Determine the (X, Y) coordinate at the center of the cell enclosing the given text.  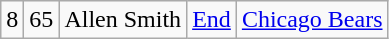
Allen Smith (123, 20)
End (212, 20)
Chicago Bears (312, 20)
65 (42, 20)
8 (12, 20)
